For the text-containing cell, return its midpoint in [x, y] coordinate format. 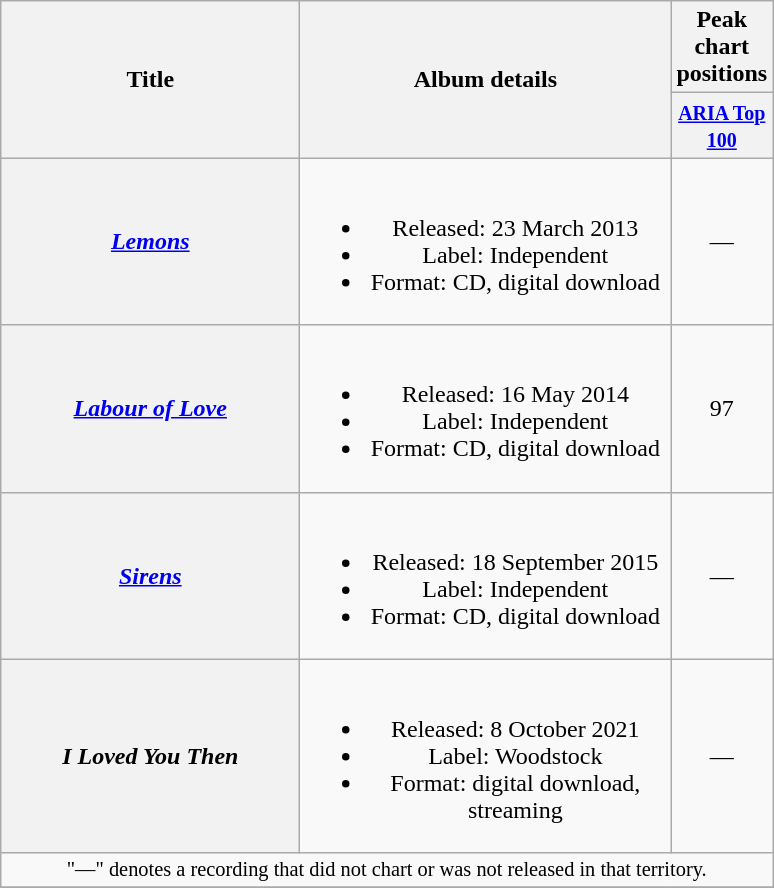
"—" denotes a recording that did not chart or was not released in that territory. [387, 870]
Lemons [150, 242]
Peak chart positions [722, 47]
Released: 8 October 2021Label: WoodstockFormat: digital download, streaming [486, 756]
ARIA Top 100 [722, 126]
Labour of Love [150, 408]
Title [150, 80]
Released: 23 March 2013Label: IndependentFormat: CD, digital download [486, 242]
I Loved You Then [150, 756]
Released: 16 May 2014Label: IndependentFormat: CD, digital download [486, 408]
Sirens [150, 576]
Album details [486, 80]
Released: 18 September 2015Label: IndependentFormat: CD, digital download [486, 576]
97 [722, 408]
